Return the (X, Y) coordinate for the center point of the cell that contains the specified text.  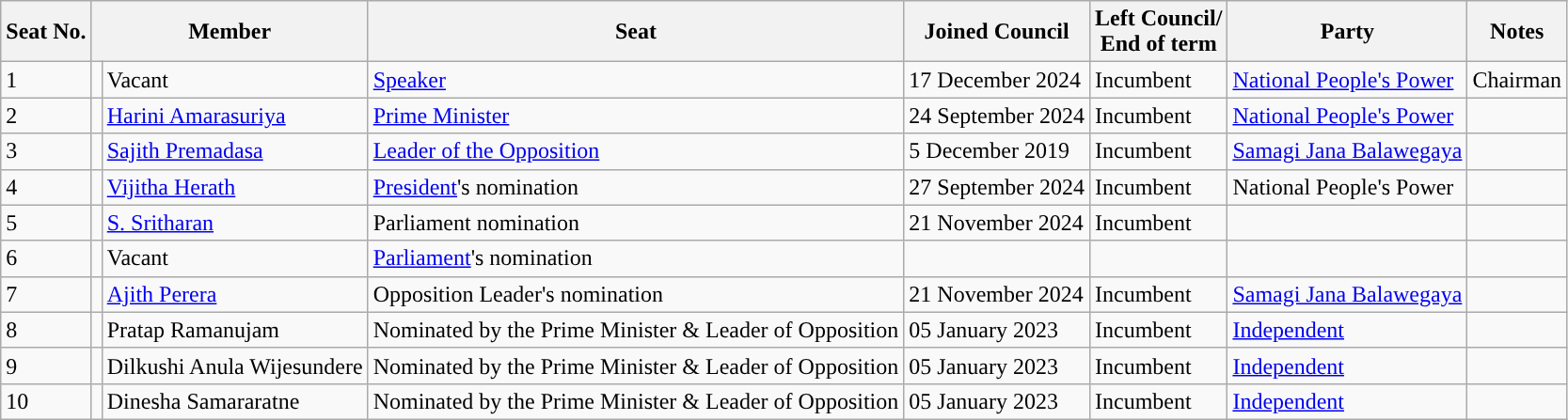
Dinesha Samararatne (235, 401)
8 (46, 330)
Joined Council (997, 32)
5 (46, 223)
Member (230, 32)
Dilkushi Anula Wijesundere (235, 366)
24 September 2024 (997, 116)
2 (46, 116)
6 (46, 258)
Left Council/End of term (1158, 32)
Ajith Perera (235, 294)
Speaker (636, 80)
Prime Minister (636, 116)
Seat (636, 32)
Leader of the Opposition (636, 151)
Parliament nomination (636, 223)
Opposition Leader's nomination (636, 294)
1 (46, 80)
Notes (1517, 32)
S. Sritharan (235, 223)
7 (46, 294)
Party (1347, 32)
9 (46, 366)
President's nomination (636, 187)
Vijitha Herath (235, 187)
Harini Amarasuriya (235, 116)
5 December 2019 (997, 151)
Parliament's nomination (636, 258)
10 (46, 401)
17 December 2024 (997, 80)
Chairman (1517, 80)
27 September 2024 (997, 187)
Pratap Ramanujam (235, 330)
3 (46, 151)
Seat No. (46, 32)
Sajith Premadasa (235, 151)
4 (46, 187)
